Find where the given text appears and provide that cell's center as [X, Y] coordinate. 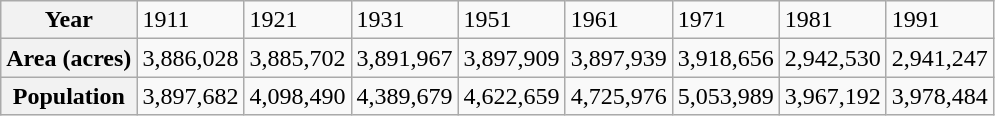
4,098,490 [298, 96]
3,891,967 [404, 58]
1971 [726, 20]
2,941,247 [940, 58]
Year [69, 20]
1931 [404, 20]
2,942,530 [832, 58]
3,918,656 [726, 58]
1911 [190, 20]
3,967,192 [832, 96]
4,622,659 [512, 96]
1981 [832, 20]
5,053,989 [726, 96]
3,885,702 [298, 58]
4,389,679 [404, 96]
1951 [512, 20]
3,886,028 [190, 58]
3,978,484 [940, 96]
3,897,939 [618, 58]
1991 [940, 20]
Population [69, 96]
1921 [298, 20]
3,897,909 [512, 58]
Area (acres) [69, 58]
4,725,976 [618, 96]
1961 [618, 20]
3,897,682 [190, 96]
